Return [X, Y] of the center of cell containing provided text 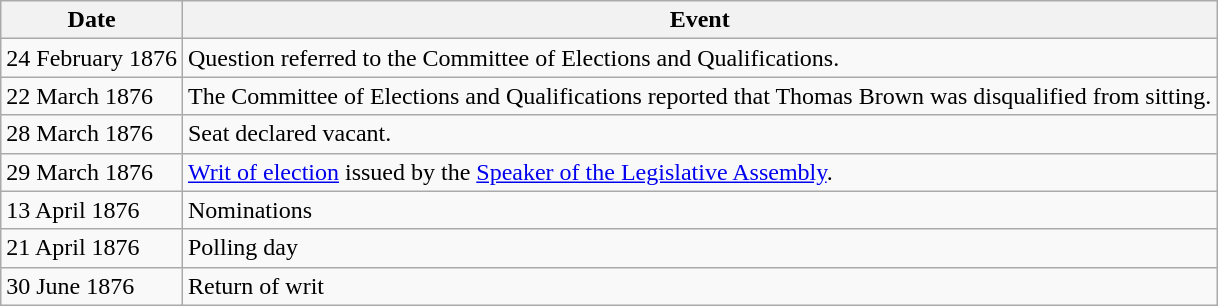
30 June 1876 [92, 286]
Date [92, 20]
Polling day [699, 248]
22 March 1876 [92, 96]
29 March 1876 [92, 172]
The Committee of Elections and Qualifications reported that Thomas Brown was disqualified from sitting. [699, 96]
Nominations [699, 210]
Writ of election issued by the Speaker of the Legislative Assembly. [699, 172]
28 March 1876 [92, 134]
Return of writ [699, 286]
Event [699, 20]
Seat declared vacant. [699, 134]
21 April 1876 [92, 248]
24 February 1876 [92, 58]
Question referred to the Committee of Elections and Qualifications. [699, 58]
13 April 1876 [92, 210]
